Extract the (x, y) coordinate from the center of the cell holding the provided text.  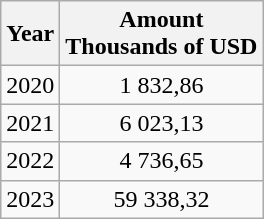
AmountThousands of USD (162, 34)
59 338,32 (162, 199)
2021 (30, 123)
2020 (30, 85)
2022 (30, 161)
1 832,86 (162, 85)
Year (30, 34)
6 023,13 (162, 123)
2023 (30, 199)
4 736,65 (162, 161)
